Scan for the cell matching the given text and deliver its (x, y) coordinate at center. 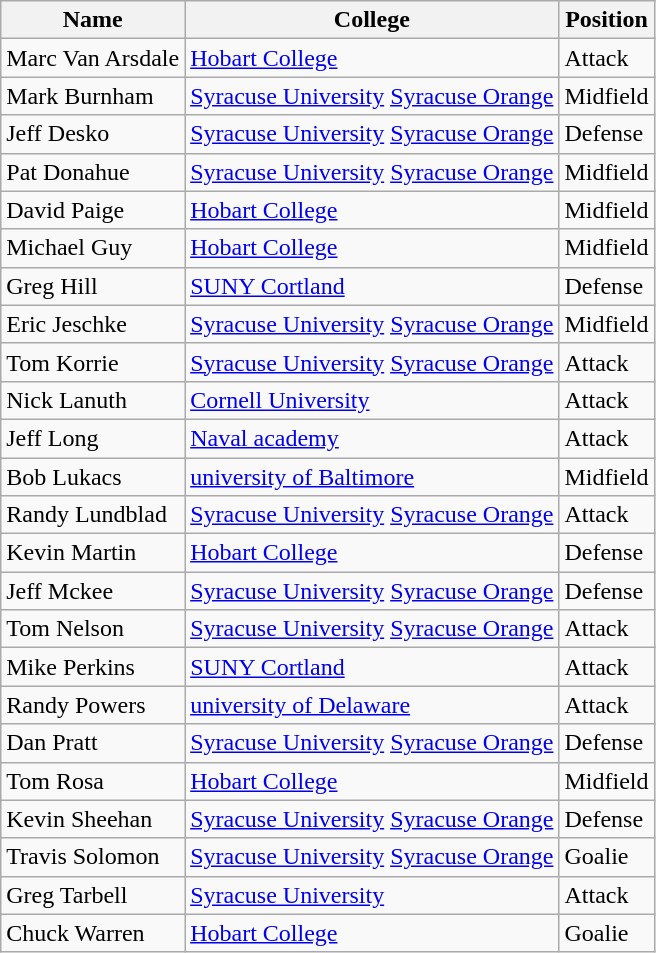
Michael Guy (93, 248)
Jeff Desko (93, 134)
Randy Powers (93, 705)
Mark Burnham (93, 96)
Bob Lukacs (93, 477)
College (372, 20)
Nick Lanuth (93, 400)
Kevin Sheehan (93, 819)
Greg Tarbell (93, 895)
Pat Donahue (93, 172)
Greg Hill (93, 286)
Jeff Mckee (93, 591)
Tom Rosa (93, 781)
Chuck Warren (93, 933)
Jeff Long (93, 438)
Kevin Martin (93, 553)
Eric Jeschke (93, 324)
Cornell University (372, 400)
Name (93, 20)
university of Baltimore (372, 477)
Tom Korrie (93, 362)
Travis Solomon (93, 857)
Marc Van Arsdale (93, 58)
Dan Pratt (93, 743)
David Paige (93, 210)
Mike Perkins (93, 667)
Randy Lundblad (93, 515)
Naval academy (372, 438)
Syracuse University (372, 895)
university of Delaware (372, 705)
Position (606, 20)
Tom Nelson (93, 629)
